Detect which cell encompasses the target text, then output its (x, y) center coordinate. 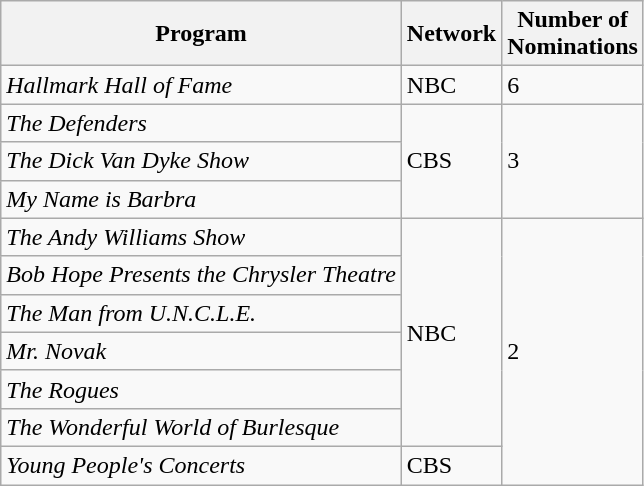
The Defenders (202, 123)
Young People's Concerts (202, 465)
Program (202, 34)
2 (573, 351)
Network (451, 34)
The Man from U.N.C.L.E. (202, 313)
6 (573, 85)
Bob Hope Presents the Chrysler Theatre (202, 275)
3 (573, 161)
The Andy Williams Show (202, 237)
Hallmark Hall of Fame (202, 85)
The Rogues (202, 389)
My Name is Barbra (202, 199)
The Wonderful World of Burlesque (202, 427)
Number ofNominations (573, 34)
The Dick Van Dyke Show (202, 161)
Mr. Novak (202, 351)
